Extract the (X, Y) coordinate from the center of the cell holding the provided text.  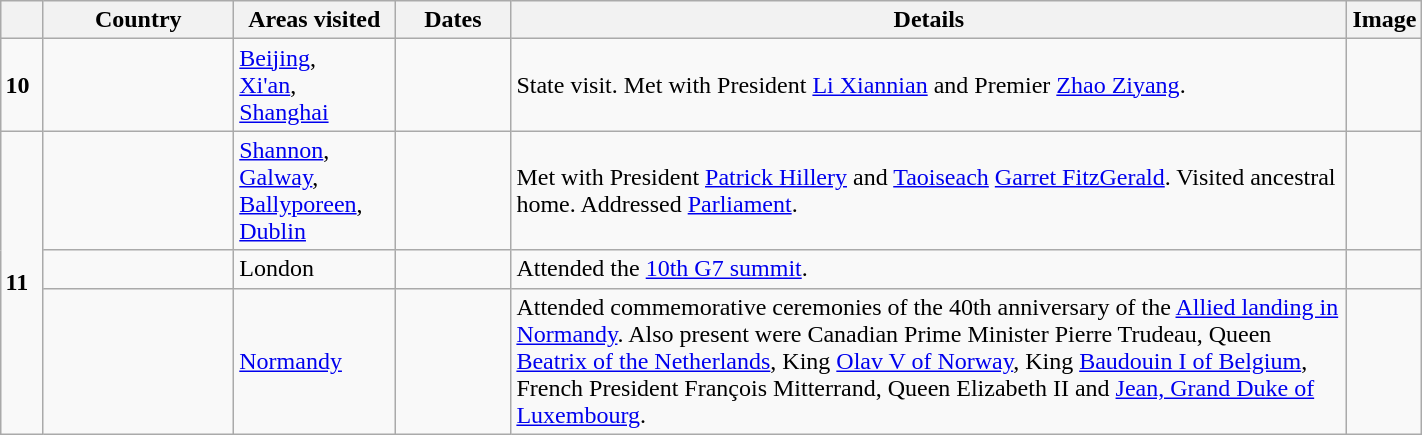
11 (22, 282)
Shannon, Galway, Ballyporeen, Dublin (314, 190)
Details (929, 20)
10 (22, 85)
Areas visited (314, 20)
London (314, 269)
Normandy (314, 361)
Beijing,Xi'an,Shanghai (314, 85)
Dates (453, 20)
Country (138, 20)
Met with President Patrick Hillery and Taoiseach Garret FitzGerald. Visited ancestral home. Addressed Parliament. (929, 190)
Image (1384, 20)
Attended the 10th G7 summit. (929, 269)
State visit. Met with President Li Xiannian and Premier Zhao Ziyang. (929, 85)
